Extract the (x, y) coordinate from the center of the cell holding the provided text.  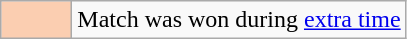
Match was won during extra time (239, 20)
